Determine the [X, Y] coordinate at the center of the cell enclosing the given text.  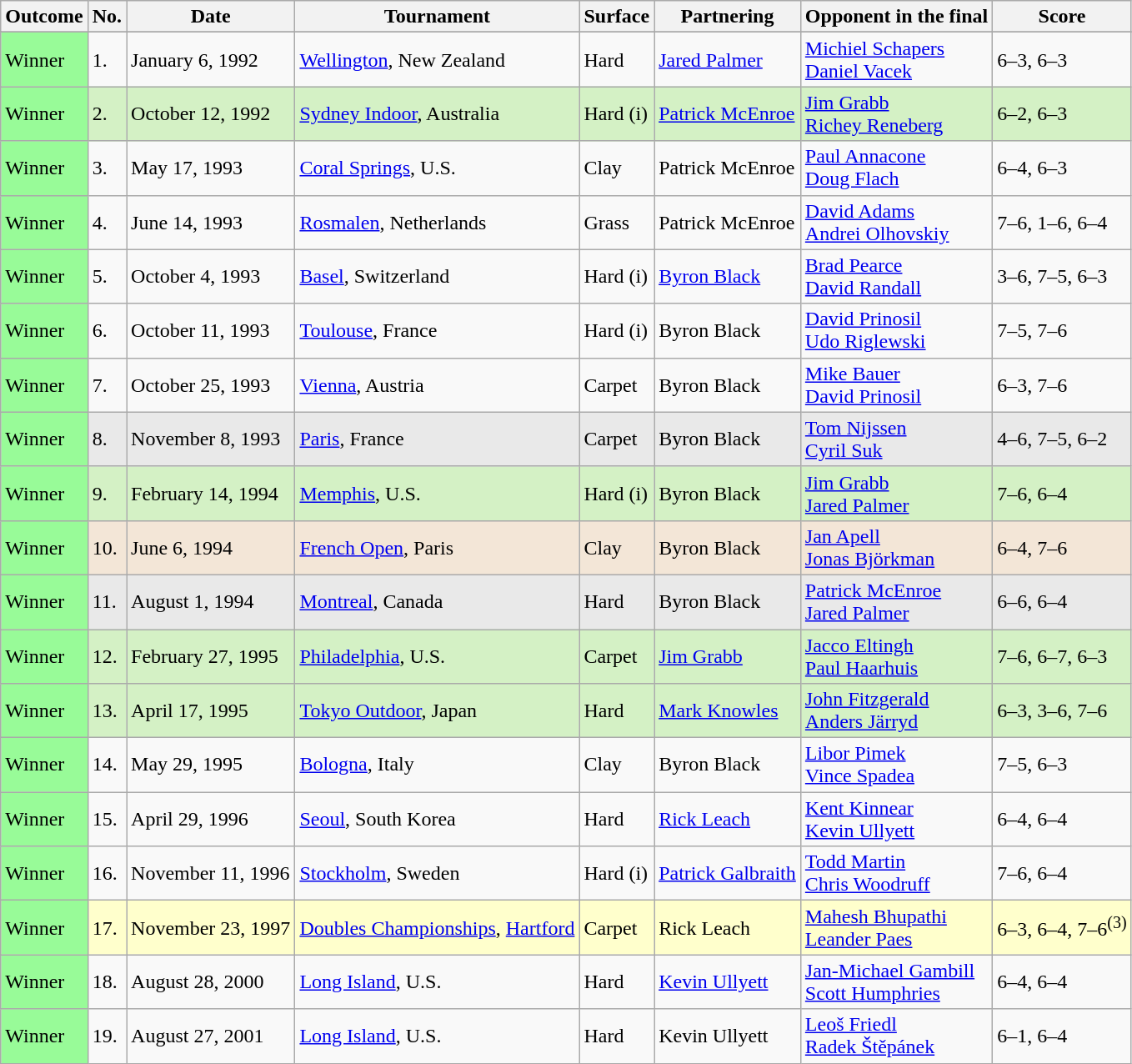
Tournament [437, 17]
Paris, France [437, 439]
April 29, 1996 [211, 819]
17. [107, 927]
Surface [617, 17]
7–5, 6–3 [1062, 765]
6–1, 6–4 [1062, 1036]
7. [107, 385]
6–3, 6–3 [1062, 60]
14. [107, 765]
Partnering [728, 17]
Todd Martin Chris Woodruff [896, 874]
Jacco Eltingh Paul Haarhuis [896, 655]
6–6, 6–4 [1062, 602]
Rosmalen, Netherlands [437, 222]
Doubles Championships, Hartford [437, 927]
Sydney Indoor, Australia [437, 113]
Seoul, South Korea [437, 819]
May 17, 1993 [211, 168]
Patrick Galbraith [728, 874]
November 11, 1996 [211, 874]
Jan-Michael Gambill Scott Humphries [896, 982]
Mahesh Bhupathi Leander Paes [896, 927]
Vienna, Austria [437, 385]
Stockholm, Sweden [437, 874]
18. [107, 982]
Outcome [44, 17]
10. [107, 547]
Basel, Switzerland [437, 277]
Tokyo Outdoor, Japan [437, 710]
Memphis, U.S. [437, 494]
Opponent in the final [896, 17]
6–2, 6–3 [1062, 113]
August 28, 2000 [211, 982]
1. [107, 60]
October 11, 1993 [211, 330]
11. [107, 602]
Mike Bauer David Prinosil [896, 385]
9. [107, 494]
7–6, 6–7, 6–3 [1062, 655]
Jan Apell Jonas Björkman [896, 547]
June 6, 1994 [211, 547]
7–6, 1–6, 6–4 [1062, 222]
No. [107, 17]
October 4, 1993 [211, 277]
Tom Nijssen Cyril Suk [896, 439]
John Fitzgerald Anders Järryd [896, 710]
David Prinosil Udo Riglewski [896, 330]
November 23, 1997 [211, 927]
November 8, 1993 [211, 439]
Jim Grabb [728, 655]
19. [107, 1036]
Coral Springs, U.S. [437, 168]
Bologna, Italy [437, 765]
October 12, 1992 [211, 113]
Jim Grabb Jared Palmer [896, 494]
6. [107, 330]
April 17, 1995 [211, 710]
August 27, 2001 [211, 1036]
6–4, 6–3 [1062, 168]
15. [107, 819]
6–3, 6–4, 7–6(3) [1062, 927]
7–5, 7–6 [1062, 330]
Date [211, 17]
Montreal, Canada [437, 602]
Wellington, New Zealand [437, 60]
Kent Kinnear Kevin Ullyett [896, 819]
June 14, 1993 [211, 222]
6–4, 7–6 [1062, 547]
August 1, 1994 [211, 602]
4. [107, 222]
French Open, Paris [437, 547]
13. [107, 710]
Philadelphia, U.S. [437, 655]
Paul Annacone Doug Flach [896, 168]
October 25, 1993 [211, 385]
David Adams Andrei Olhovskiy [896, 222]
5. [107, 277]
16. [107, 874]
2. [107, 113]
Score [1062, 17]
8. [107, 439]
Brad Pearce David Randall [896, 277]
6–3, 7–6 [1062, 385]
Jim Grabb Richey Reneberg [896, 113]
6–3, 3–6, 7–6 [1062, 710]
Libor Pimek Vince Spadea [896, 765]
January 6, 1992 [211, 60]
February 14, 1994 [211, 494]
Patrick McEnroe Jared Palmer [896, 602]
Leoš Friedl Radek Štěpánek [896, 1036]
Grass [617, 222]
12. [107, 655]
Toulouse, France [437, 330]
May 29, 1995 [211, 765]
4–6, 7–5, 6–2 [1062, 439]
Mark Knowles [728, 710]
Michiel Schapers Daniel Vacek [896, 60]
February 27, 1995 [211, 655]
Jared Palmer [728, 60]
3–6, 7–5, 6–3 [1062, 277]
3. [107, 168]
